Find where the given text appears and provide that cell's center as (X, Y) coordinate. 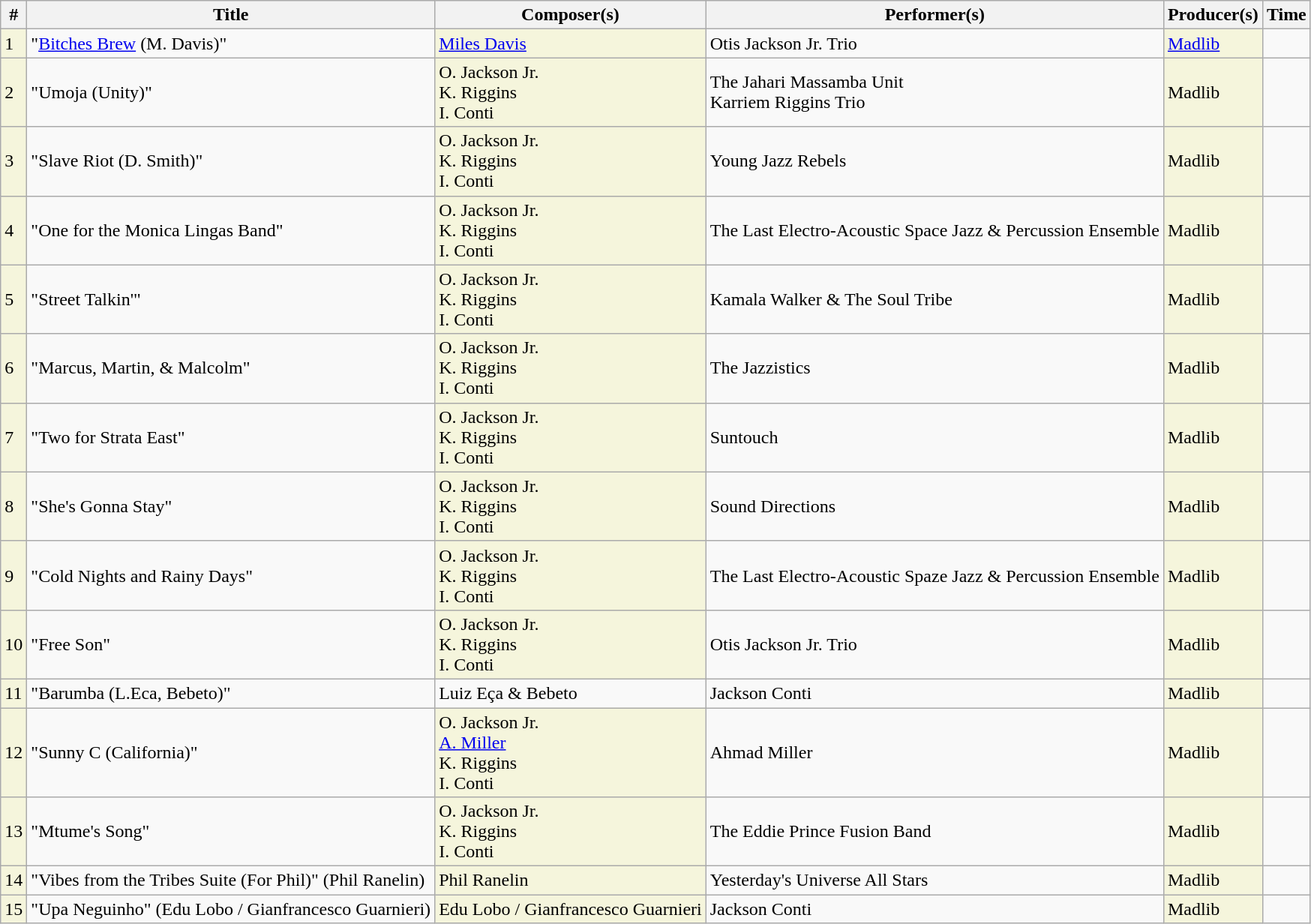
Phil Ranelin (571, 880)
The Jahari Massamba UnitKarriem Riggins Trio (934, 92)
The Last Electro-Acoustic Space Jazz & Percussion Ensemble (934, 230)
"One for the Monica Lingas Band" (231, 230)
"Sunny C (California)" (231, 753)
"She's Gonna Stay" (231, 506)
The Last Electro-Acoustic Spaze Jazz & Percussion Ensemble (934, 575)
# (13, 15)
"Marcus, Martin, & Malcolm" (231, 368)
6 (13, 368)
10 (13, 644)
4 (13, 230)
8 (13, 506)
"Upa Neguinho" (Edu Lobo / Gianfrancesco Guarnieri) (231, 909)
Ahmad Miller (934, 753)
Performer(s) (934, 15)
Luiz Eça & Bebeto (571, 693)
"Cold Nights and Rainy Days" (231, 575)
3 (13, 161)
Miles Davis (571, 43)
Edu Lobo / Gianfrancesco Guarnieri (571, 909)
Suntouch (934, 437)
Yesterday's Universe All Stars (934, 880)
"Street Talkin'" (231, 299)
Kamala Walker & The Soul Tribe (934, 299)
"Two for Strata East" (231, 437)
2 (13, 92)
15 (13, 909)
"Mtume's Song" (231, 832)
"Free Son" (231, 644)
12 (13, 753)
Title (231, 15)
13 (13, 832)
7 (13, 437)
Time (1286, 15)
"Umoja (Unity)" (231, 92)
5 (13, 299)
Producer(s) (1213, 15)
The Jazzistics (934, 368)
"Vibes from the Tribes Suite (For Phil)" (Phil Ranelin) (231, 880)
"Bitches Brew (M. Davis)" (231, 43)
Sound Directions (934, 506)
14 (13, 880)
9 (13, 575)
"Barumba (L.Eca, Bebeto)" (231, 693)
11 (13, 693)
The Eddie Prince Fusion Band (934, 832)
O. Jackson Jr.A. MillerK. RigginsI. Conti (571, 753)
"Slave Riot (D. Smith)" (231, 161)
1 (13, 43)
Composer(s) (571, 15)
Young Jazz Rebels (934, 161)
